Find where the given text appears and provide that cell's center as [X, Y] coordinate. 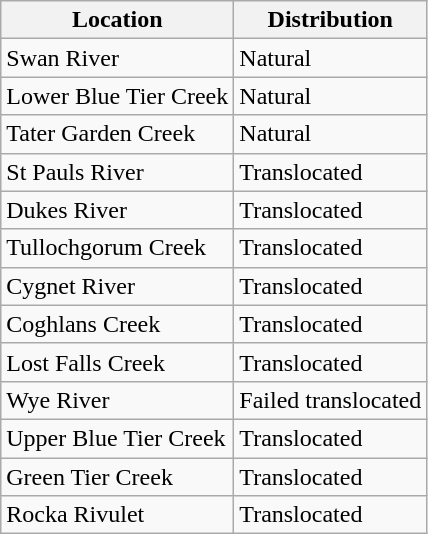
Coghlans Creek [118, 324]
Tullochgorum Creek [118, 248]
Location [118, 20]
Rocka Rivulet [118, 515]
Distribution [330, 20]
Dukes River [118, 210]
Lost Falls Creek [118, 362]
Lower Blue Tier Creek [118, 96]
Tater Garden Creek [118, 134]
Swan River [118, 58]
Failed translocated [330, 400]
St Pauls River [118, 172]
Cygnet River [118, 286]
Upper Blue Tier Creek [118, 438]
Wye River [118, 400]
Green Tier Creek [118, 477]
